Pinpoint the cell where the given text exists, returning its [x, y] midpoint coordinate. 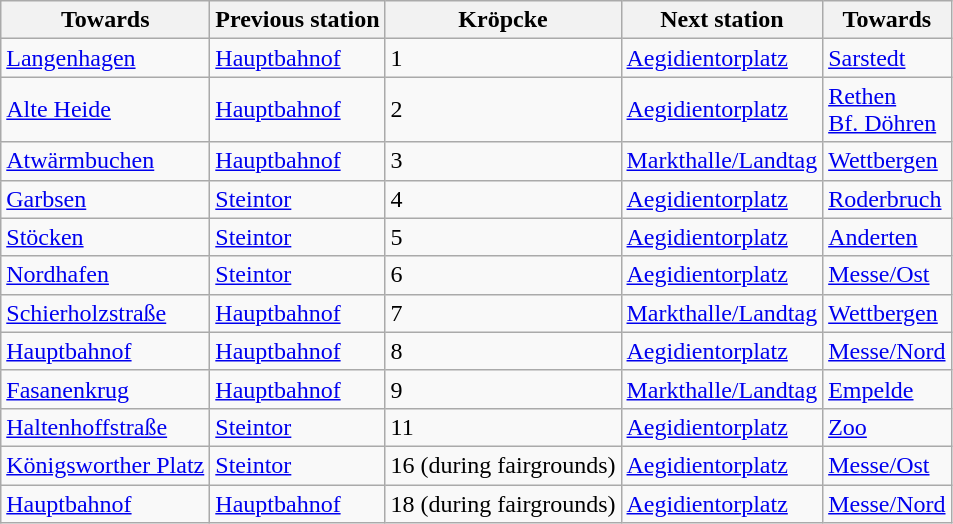
Schierholzstraße [106, 313]
16 (during fairgrounds) [503, 465]
18 (during fairgrounds) [503, 503]
Garbsen [106, 199]
Zoo [887, 427]
Atwärmbuchen [106, 161]
Alte Heide [106, 110]
11 [503, 427]
Fasanenkrug [106, 389]
6 [503, 275]
Next station [722, 20]
Previous station [298, 20]
Roderbruch [887, 199]
Kröpcke [503, 20]
8 [503, 351]
Empelde [887, 389]
7 [503, 313]
5 [503, 237]
4 [503, 199]
RethenBf. Döhren [887, 110]
Sarstedt [887, 58]
Anderten [887, 237]
Stöcken [106, 237]
Haltenhoffstraße [106, 427]
3 [503, 161]
1 [503, 58]
Königsworther Platz [106, 465]
Langenhagen [106, 58]
9 [503, 389]
2 [503, 110]
Nordhafen [106, 275]
